Find where the given text appears and provide that cell's center as [X, Y] coordinate. 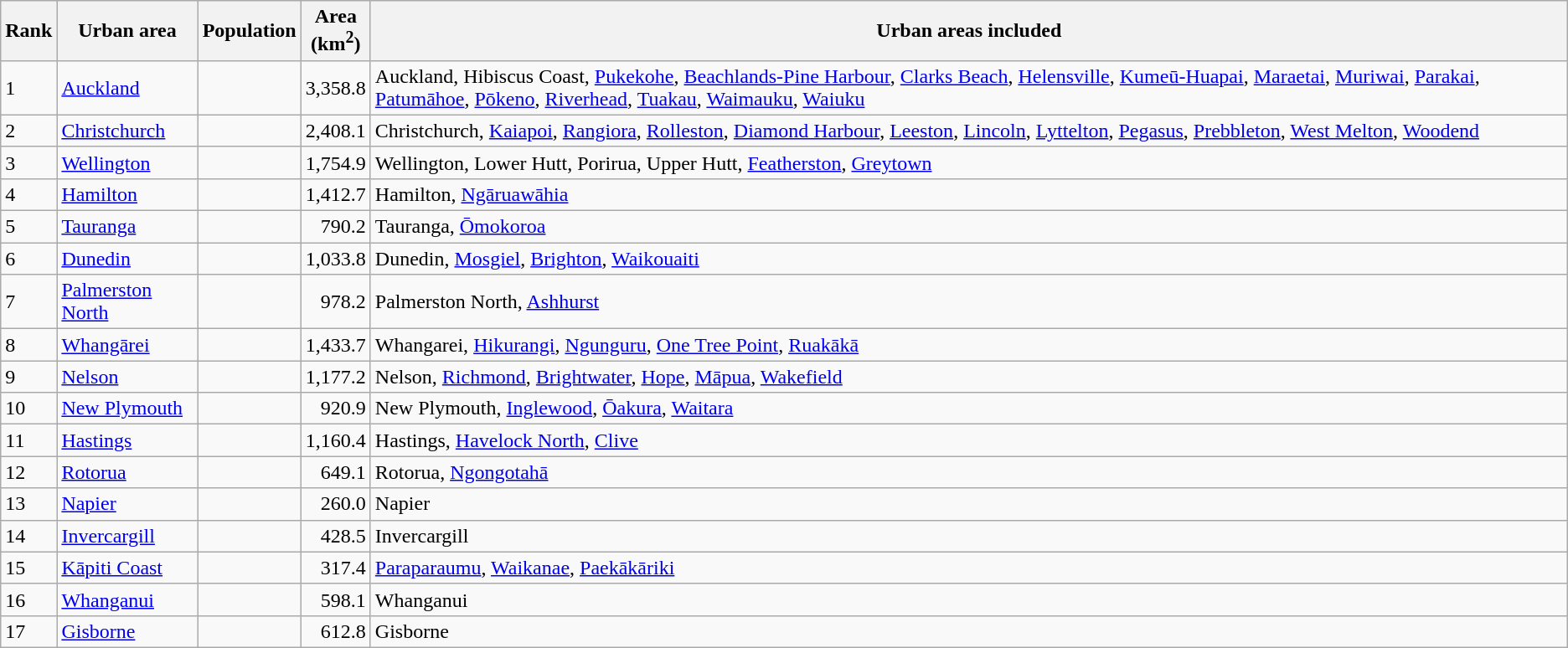
Rotorua, Ngongotahā [968, 472]
978.2 [335, 301]
1,033.8 [335, 259]
3 [28, 162]
Whangārei [127, 345]
Rotorua [127, 472]
260.0 [335, 504]
Kāpiti Coast [127, 568]
Population [250, 31]
16 [28, 599]
Nelson, Richmond, Brightwater, Hope, Māpua, Wakefield [968, 377]
428.5 [335, 536]
New Plymouth, Inglewood, Ōakura, Waitara [968, 409]
Wellington, Lower Hutt, Porirua, Upper Hutt, Featherston, Greytown [968, 162]
Tauranga [127, 227]
1,754.9 [335, 162]
Palmerston North [127, 301]
6 [28, 259]
5 [28, 227]
598.1 [335, 599]
Urban area [127, 31]
2,408.1 [335, 131]
Hamilton [127, 194]
Wellington [127, 162]
15 [28, 568]
920.9 [335, 409]
Rank [28, 31]
Area (km2) [335, 31]
10 [28, 409]
612.8 [335, 631]
Dunedin, Mosgiel, Brighton, Waikouaiti [968, 259]
1,177.2 [335, 377]
3,358.8 [335, 87]
Auckland [127, 87]
1,160.4 [335, 440]
1,433.7 [335, 345]
1,412.7 [335, 194]
17 [28, 631]
Paraparaumu, Waikanae, Paekākāriki [968, 568]
Christchurch [127, 131]
317.4 [335, 568]
4 [28, 194]
New Plymouth [127, 409]
9 [28, 377]
12 [28, 472]
Whangarei, Hikurangi, Ngunguru, One Tree Point, Ruakākā [968, 345]
2 [28, 131]
13 [28, 504]
11 [28, 440]
790.2 [335, 227]
Christchurch, Kaiapoi, Rangiora, Rolleston, Diamond Harbour, Leeston, Lincoln, Lyttelton, Pegasus, Prebbleton, West Melton, Woodend [968, 131]
Nelson [127, 377]
Urban areas included [968, 31]
1 [28, 87]
14 [28, 536]
7 [28, 301]
649.1 [335, 472]
Hastings, Havelock North, Clive [968, 440]
8 [28, 345]
Hastings [127, 440]
Hamilton, Ngāruawāhia [968, 194]
Tauranga, Ōmokoroa [968, 227]
Palmerston North, Ashhurst [968, 301]
Dunedin [127, 259]
